Search for the cell housing the specified text and yield its (x, y) center coordinate. 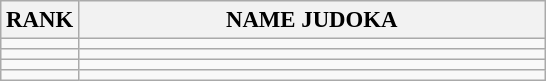
RANK (40, 20)
NAME JUDOKA (312, 20)
